Detect which cell encompasses the target text, then output its (x, y) center coordinate. 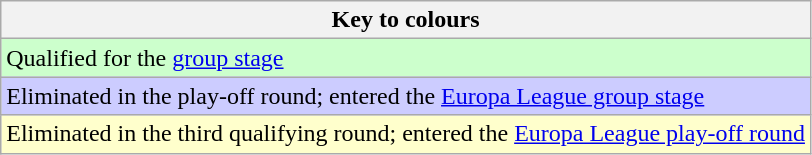
Key to colours (406, 20)
Eliminated in the third qualifying round; entered the Europa League play-off round (406, 134)
Qualified for the group stage (406, 58)
Eliminated in the play-off round; entered the Europa League group stage (406, 96)
